Detect which cell encompasses the target text, then output its (X, Y) center coordinate. 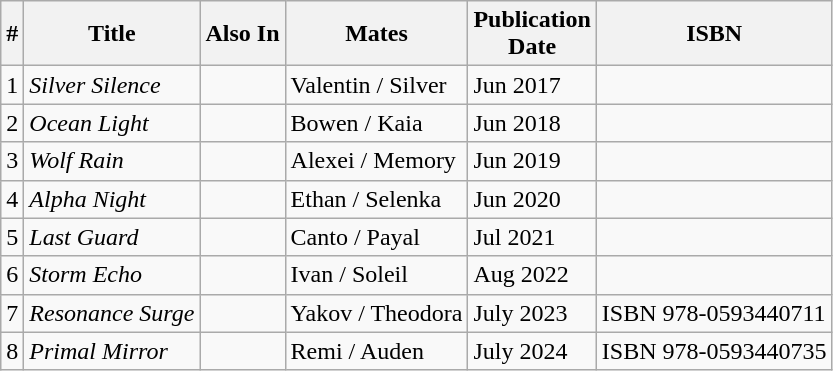
July 2024 (532, 351)
Ivan / Soleil (376, 275)
Primal Mirror (112, 351)
ISBN 978-0593440735 (714, 351)
Jul 2021 (532, 237)
July 2023 (532, 313)
1 (12, 85)
Last Guard (112, 237)
Yakov / Theodora (376, 313)
Mates (376, 34)
Title (112, 34)
Alpha Night (112, 199)
Alexei / Memory (376, 161)
Jun 2018 (532, 123)
6 (12, 275)
Storm Echo (112, 275)
2 (12, 123)
Bowen / Kaia (376, 123)
Wolf Rain (112, 161)
Jun 2017 (532, 85)
ISBN 978-0593440711 (714, 313)
Jun 2019 (532, 161)
Ocean Light (112, 123)
Remi / Auden (376, 351)
Silver Silence (112, 85)
Valentin / Silver (376, 85)
8 (12, 351)
Jun 2020 (532, 199)
3 (12, 161)
Canto / Payal (376, 237)
4 (12, 199)
PublicationDate (532, 34)
Aug 2022 (532, 275)
# (12, 34)
5 (12, 237)
Ethan / Selenka (376, 199)
ISBN (714, 34)
Also In (242, 34)
7 (12, 313)
Resonance Surge (112, 313)
